Extract the (X, Y) coordinate from the center of the cell holding the provided text.  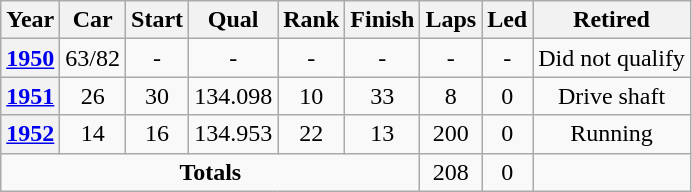
134.098 (234, 96)
Finish (382, 20)
208 (451, 172)
Year (30, 20)
Car (93, 20)
Retired (612, 20)
1950 (30, 58)
Rank (312, 20)
Did not qualify (612, 58)
Drive shaft (612, 96)
200 (451, 134)
33 (382, 96)
10 (312, 96)
Running (612, 134)
1952 (30, 134)
Qual (234, 20)
Laps (451, 20)
Totals (210, 172)
30 (158, 96)
22 (312, 134)
134.953 (234, 134)
Led (508, 20)
13 (382, 134)
26 (93, 96)
8 (451, 96)
63/82 (93, 58)
1951 (30, 96)
Start (158, 20)
16 (158, 134)
14 (93, 134)
